Pinpoint the cell where the given text exists, returning its [X, Y] midpoint coordinate. 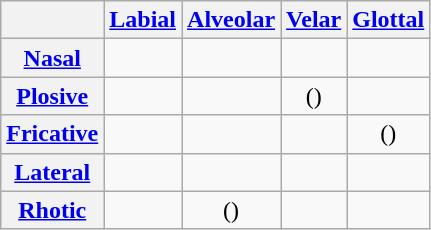
Rhotic [52, 210]
Alveolar [232, 20]
Fricative [52, 134]
Glottal [388, 20]
Velar [314, 20]
Lateral [52, 172]
Labial [143, 20]
Plosive [52, 96]
Nasal [52, 58]
